Provide the [X, Y] coordinate of the cell's center where the given text is located.  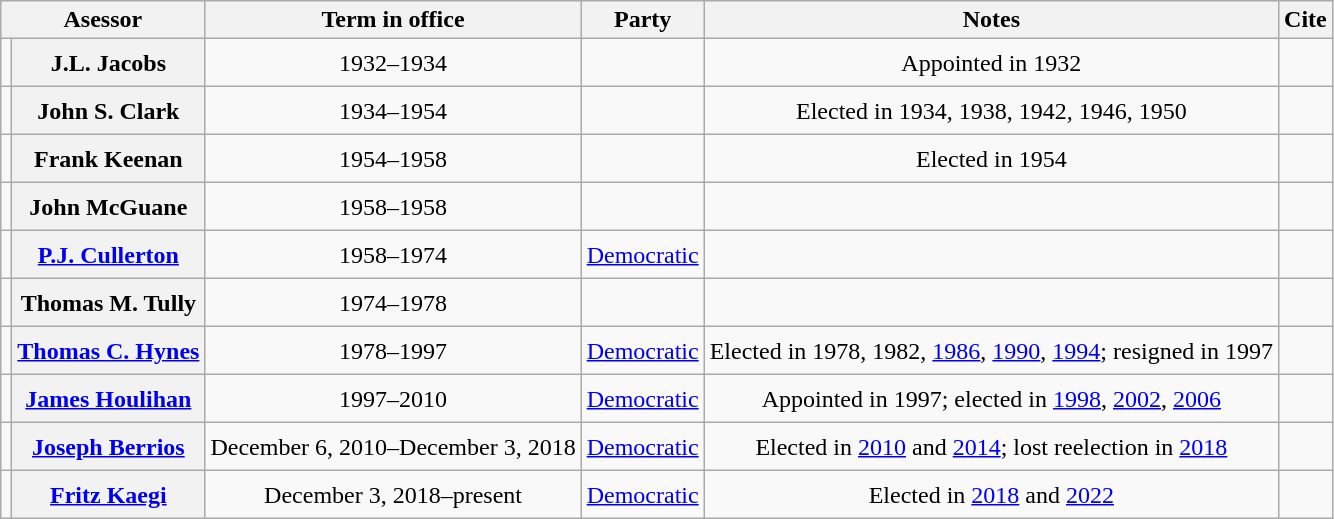
1974–1978 [393, 303]
Thomas C. Hynes [108, 351]
Appointed in 1932 [991, 63]
1934–1954 [393, 111]
John McGuane [108, 207]
Party [642, 20]
1978–1997 [393, 351]
Fritz Kaegi [108, 495]
1932–1934 [393, 63]
Elected in 2018 and 2022 [991, 495]
1958–1974 [393, 255]
Cite [1306, 20]
Thomas M. Tully [108, 303]
1954–1958 [393, 159]
Elected in 1978, 1982, 1986, 1990, 1994; resigned in 1997 [991, 351]
John S. Clark [108, 111]
Elected in 1954 [991, 159]
Joseph Berrios [108, 447]
Elected in 2010 and 2014; lost reelection in 2018 [991, 447]
P.J. Cullerton [108, 255]
Appointed in 1997; elected in 1998, 2002, 2006 [991, 399]
Notes [991, 20]
December 6, 2010–December 3, 2018 [393, 447]
J.L. Jacobs [108, 63]
December 3, 2018–present [393, 495]
Elected in 1934, 1938, 1942, 1946, 1950 [991, 111]
James Houlihan [108, 399]
Asessor [103, 20]
1997–2010 [393, 399]
1958–1958 [393, 207]
Frank Keenan [108, 159]
Term in office [393, 20]
